Return [x, y] of the center of cell containing provided text 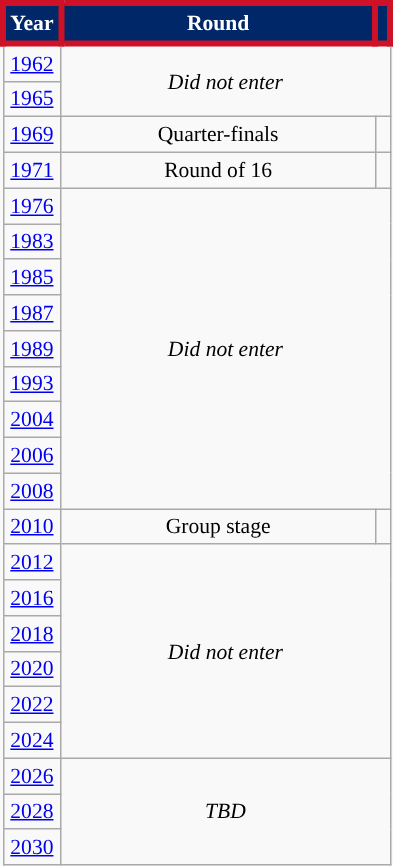
1983 [32, 242]
2018 [32, 634]
TBD [226, 812]
2022 [32, 705]
2028 [32, 812]
2026 [32, 776]
2010 [32, 527]
1987 [32, 313]
Group stage [218, 527]
1989 [32, 349]
2020 [32, 669]
2008 [32, 491]
1976 [32, 206]
1962 [32, 63]
2006 [32, 456]
1969 [32, 135]
Round [218, 23]
Round of 16 [218, 171]
1985 [32, 278]
1993 [32, 384]
2016 [32, 598]
2004 [32, 420]
Year [32, 23]
Quarter-finals [218, 135]
2012 [32, 563]
1965 [32, 99]
1971 [32, 171]
2024 [32, 741]
2030 [32, 848]
